Identify which cell holds the provided text, then report its [X, Y] central coordinate. 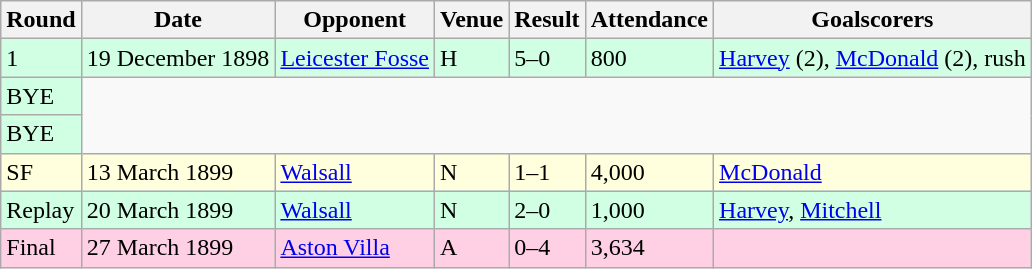
A [472, 248]
Result [547, 20]
1,000 [649, 210]
5–0 [547, 58]
2–0 [547, 210]
1 [41, 58]
800 [649, 58]
Opponent [355, 20]
Venue [472, 20]
0–4 [547, 248]
McDonald [873, 172]
Replay [41, 210]
Harvey (2), McDonald (2), rush [873, 58]
Goalscorers [873, 20]
Attendance [649, 20]
1–1 [547, 172]
Date [178, 20]
Leicester Fosse [355, 58]
Round [41, 20]
Final [41, 248]
3,634 [649, 248]
4,000 [649, 172]
20 March 1899 [178, 210]
13 March 1899 [178, 172]
H [472, 58]
27 March 1899 [178, 248]
SF [41, 172]
Aston Villa [355, 248]
Harvey, Mitchell [873, 210]
19 December 1898 [178, 58]
